Return (x, y) of the center of cell containing provided text 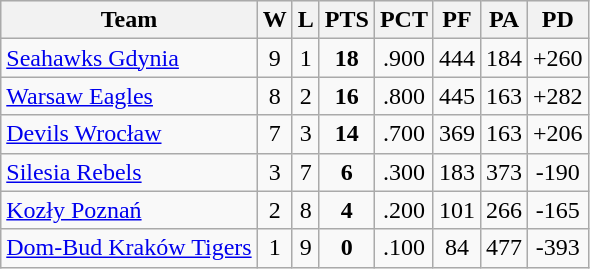
-165 (558, 210)
266 (504, 210)
.300 (404, 172)
Kozły Poznań (129, 210)
-190 (558, 172)
.800 (404, 96)
14 (346, 134)
.100 (404, 248)
+260 (558, 58)
PF (456, 20)
444 (456, 58)
Seahawks Gdynia (129, 58)
477 (504, 248)
PA (504, 20)
16 (346, 96)
PD (558, 20)
6 (346, 172)
101 (456, 210)
+282 (558, 96)
Team (129, 20)
373 (504, 172)
4 (346, 210)
PTS (346, 20)
Silesia Rebels (129, 172)
W (274, 20)
0 (346, 248)
18 (346, 58)
PCT (404, 20)
.900 (404, 58)
Warsaw Eagles (129, 96)
+206 (558, 134)
369 (456, 134)
Dom-Bud Kraków Tigers (129, 248)
.200 (404, 210)
84 (456, 248)
183 (456, 172)
445 (456, 96)
.700 (404, 134)
-393 (558, 248)
Devils Wrocław (129, 134)
L (306, 20)
184 (504, 58)
